From the cell containing the given text, extract its center point as [x, y] coordinate. 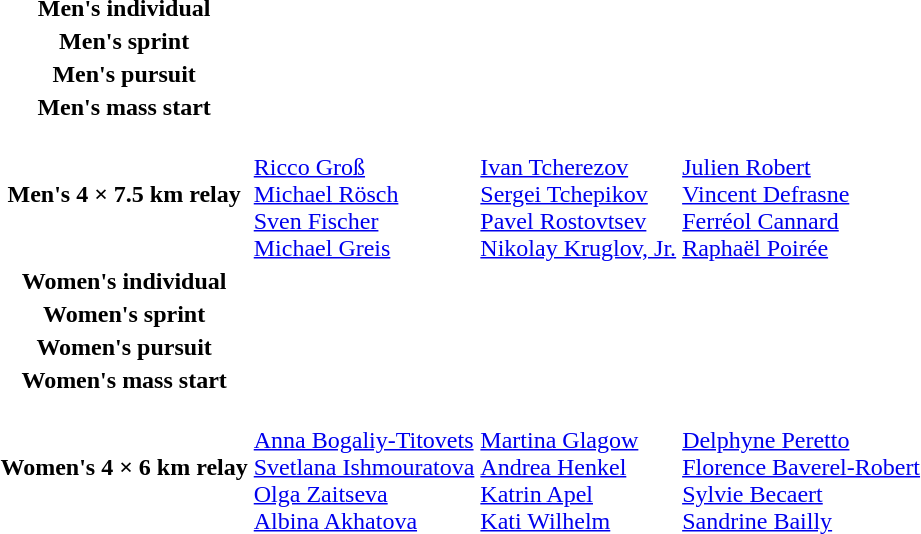
Ricco GroßMichael RöschSven FischerMichael Greis [364, 194]
Ivan TcherezovSergei TchepikovPavel RostovtsevNikolay Kruglov, Jr. [578, 194]
